Determine the (X, Y) coordinate at the center of the cell enclosing the given text.  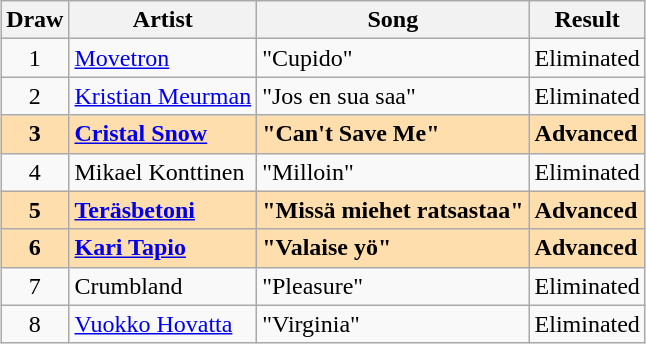
"Milloin" (393, 172)
Movetron (163, 58)
Draw (35, 20)
Kristian Meurman (163, 96)
6 (35, 248)
2 (35, 96)
Cristal Snow (163, 134)
"Virginia" (393, 324)
Teräsbetoni (163, 210)
"Can't Save Me" (393, 134)
1 (35, 58)
"Missä miehet ratsastaa" (393, 210)
5 (35, 210)
Kari Tapio (163, 248)
Artist (163, 20)
"Jos en sua saa" (393, 96)
Mikael Konttinen (163, 172)
Crumbland (163, 286)
8 (35, 324)
4 (35, 172)
Result (587, 20)
"Valaise yö" (393, 248)
"Cupido" (393, 58)
"Pleasure" (393, 286)
3 (35, 134)
Vuokko Hovatta (163, 324)
7 (35, 286)
Song (393, 20)
